Extract the [x, y] coordinate from the center of the cell holding the provided text.  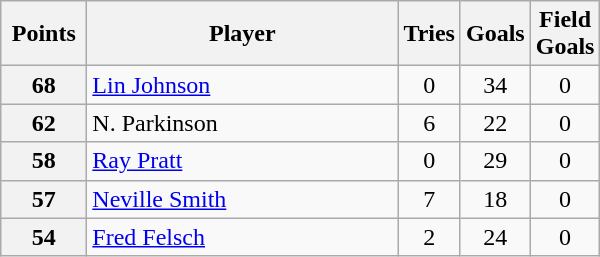
57 [44, 199]
62 [44, 123]
Field Goals [565, 34]
7 [430, 199]
6 [430, 123]
Lin Johnson [242, 85]
58 [44, 161]
18 [495, 199]
68 [44, 85]
N. Parkinson [242, 123]
22 [495, 123]
54 [44, 237]
29 [495, 161]
2 [430, 237]
Goals [495, 34]
Tries [430, 34]
Points [44, 34]
Neville Smith [242, 199]
24 [495, 237]
Ray Pratt [242, 161]
34 [495, 85]
Player [242, 34]
Fred Felsch [242, 237]
